Locate the cell with the specified text and output its (x, y) center coordinate. 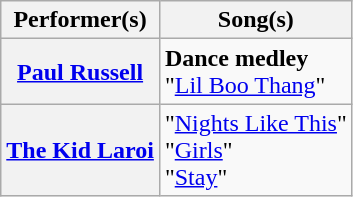
Dance medley"Lil Boo Thang" (256, 72)
Song(s) (256, 20)
The Kid Laroi (80, 150)
"Nights Like This""Girls""Stay" (256, 150)
Performer(s) (80, 20)
Paul Russell (80, 72)
